Locate the cell with the specified text and output its [X, Y] center coordinate. 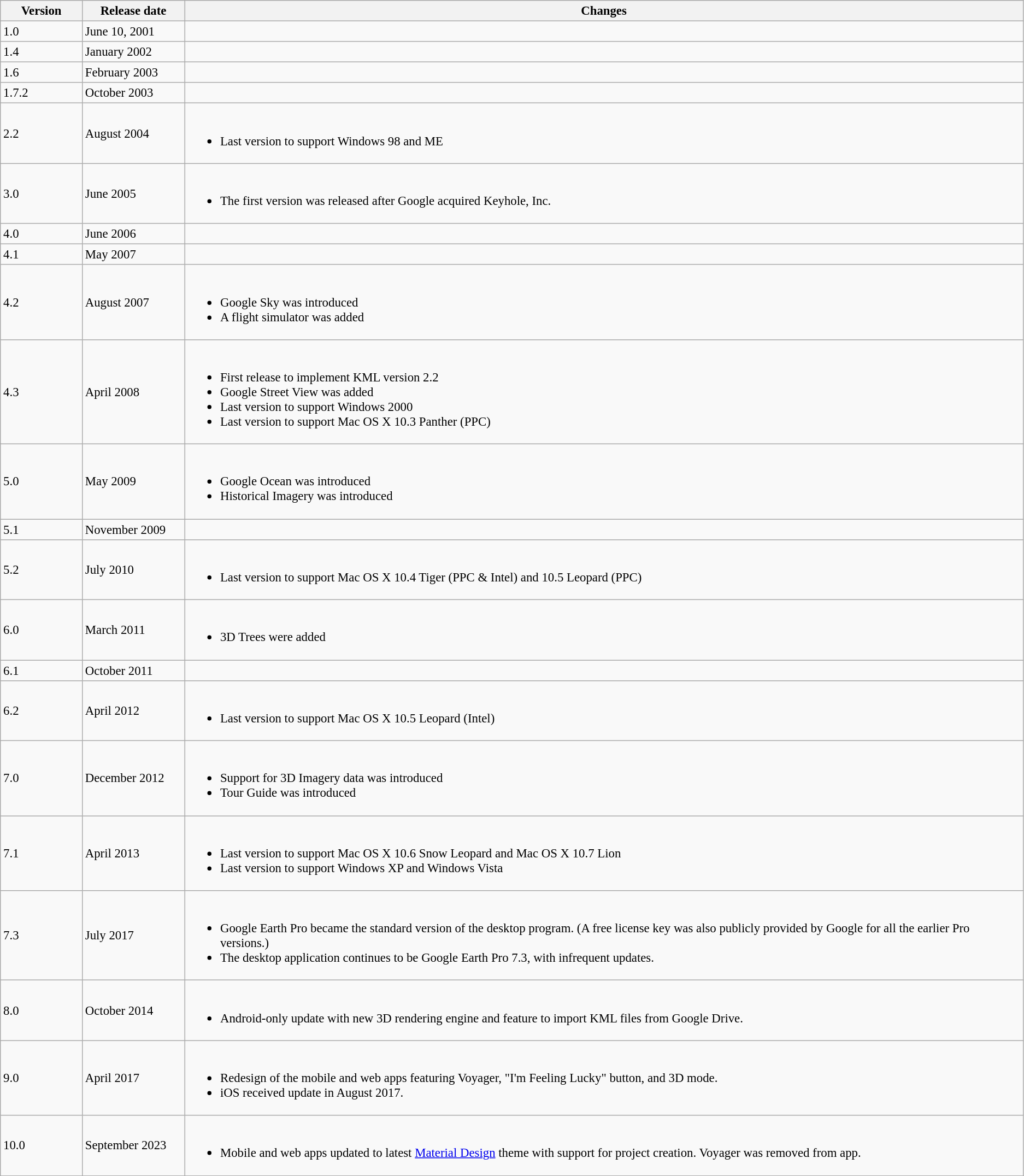
Release date [133, 11]
1.4 [42, 52]
Version [42, 11]
April 2008 [133, 392]
August 2004 [133, 133]
3.0 [42, 193]
December 2012 [133, 778]
November 2009 [133, 530]
Google Sky was introducedA flight simulator was added [604, 302]
February 2003 [133, 73]
1.0 [42, 32]
January 2002 [133, 52]
Last version to support Mac OS X 10.6 Snow Leopard and Mac OS X 10.7 LionLast version to support Windows XP and Windows Vista [604, 854]
5.0 [42, 482]
6.0 [42, 630]
June 10, 2001 [133, 32]
6.1 [42, 671]
4.2 [42, 302]
4.1 [42, 255]
April 2017 [133, 1078]
Last version to support Mac OS X 10.4 Tiger (PPC & Intel) and 10.5 Leopard (PPC) [604, 569]
April 2013 [133, 854]
Support for 3D Imagery data was introducedTour Guide was introduced [604, 778]
9.0 [42, 1078]
April 2012 [133, 710]
October 2011 [133, 671]
5.1 [42, 530]
Mobile and web apps updated to latest Material Design theme with support for project creation. Voyager was removed from app. [604, 1145]
July 2010 [133, 569]
March 2011 [133, 630]
July 2017 [133, 936]
1.7.2 [42, 93]
10.0 [42, 1145]
5.2 [42, 569]
Android-only update with new 3D rendering engine and feature to import KML files from Google Drive. [604, 1010]
The first version was released after Google acquired Keyhole, Inc. [604, 193]
June 2005 [133, 193]
7.0 [42, 778]
4.3 [42, 392]
4.0 [42, 234]
Redesign of the mobile and web apps featuring Voyager, "I'm Feeling Lucky" button, and 3D mode.iOS received update in August 2017. [604, 1078]
October 2014 [133, 1010]
2.2 [42, 133]
May 2009 [133, 482]
October 2003 [133, 93]
Last version to support Mac OS X 10.5 Leopard (Intel) [604, 710]
May 2007 [133, 255]
7.1 [42, 854]
Last version to support Windows 98 and ME [604, 133]
1.6 [42, 73]
August 2007 [133, 302]
3D Trees were added [604, 630]
Google Ocean was introducedHistorical Imagery was introduced [604, 482]
Changes [604, 11]
8.0 [42, 1010]
June 2006 [133, 234]
September 2023 [133, 1145]
6.2 [42, 710]
7.3 [42, 936]
